For the text-containing cell, return its midpoint in (X, Y) coordinate format. 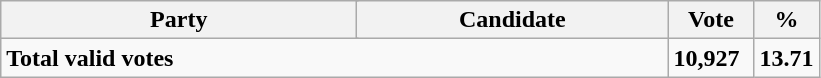
Candidate (512, 20)
% (786, 20)
Total valid votes (334, 58)
13.71 (786, 58)
10,927 (711, 58)
Party (179, 20)
Vote (711, 20)
